Determine the [X, Y] coordinate at the center of the cell enclosing the given text.  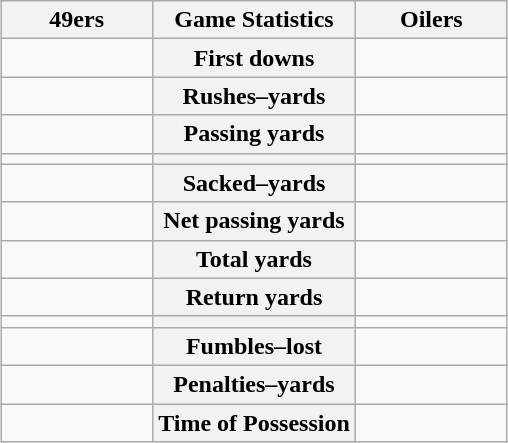
Total yards [254, 259]
Net passing yards [254, 221]
Game Statistics [254, 20]
Oilers [431, 20]
First downs [254, 58]
Time of Possession [254, 423]
Sacked–yards [254, 183]
49ers [77, 20]
Passing yards [254, 134]
Penalties–yards [254, 384]
Return yards [254, 297]
Rushes–yards [254, 96]
Fumbles–lost [254, 346]
